Scan for the cell matching the given text and deliver its (X, Y) coordinate at center. 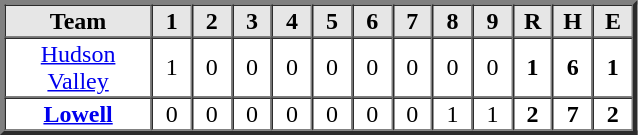
5 (332, 20)
8 (452, 20)
E (613, 20)
Lowell (78, 114)
R (533, 20)
Hudson Valley (78, 68)
9 (492, 20)
3 (252, 20)
4 (292, 20)
H (573, 20)
Team (78, 20)
